Scan for the cell matching the given text and deliver its [x, y] coordinate at center. 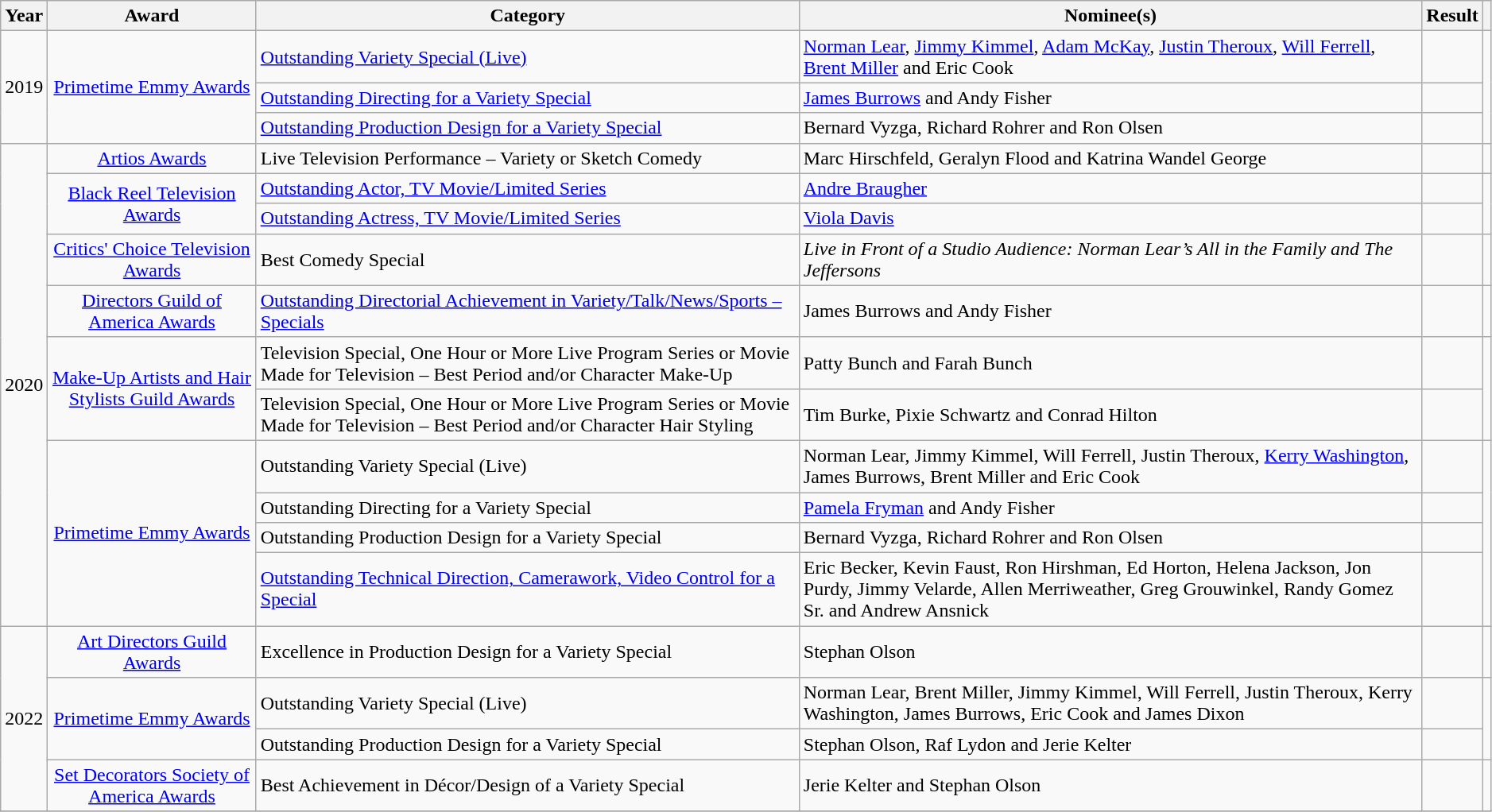
Art Directors Guild Awards [152, 652]
Andre Braugher [1110, 188]
Viola Davis [1110, 218]
Marc Hirschfeld, Geralyn Flood and Katrina Wandel George [1110, 158]
Patty Bunch and Farah Bunch [1110, 362]
Outstanding Actor, TV Movie/Limited Series [528, 188]
Year [24, 16]
Outstanding Technical Direction, Camerawork, Video Control for a Special [528, 590]
Television Special, One Hour or More Live Program Series or Movie Made for Television – Best Period and/or Character Hair Styling [528, 415]
Result [1452, 16]
Nominee(s) [1110, 16]
Norman Lear, Jimmy Kimmel, Will Ferrell, Justin Theroux, Kerry Washington, James Burrows, Brent Miller and Eric Cook [1110, 466]
Pamela Fryman and Andy Fisher [1110, 508]
Tim Burke, Pixie Schwartz and Conrad Hilton [1110, 415]
Norman Lear, Brent Miller, Jimmy Kimmel, Will Ferrell, Justin Theroux, Kerry Washington, James Burrows, Eric Cook and James Dixon [1110, 704]
Category [528, 16]
Jerie Kelter and Stephan Olson [1110, 785]
Norman Lear, Jimmy Kimmel, Adam McKay, Justin Theroux, Will Ferrell, Brent Miller and Eric Cook [1110, 57]
Live Television Performance – Variety or Sketch Comedy [528, 158]
Black Reel Television Awards [152, 203]
Television Special, One Hour or More Live Program Series or Movie Made for Television – Best Period and/or Character Make-Up [528, 362]
Stephan Olson, Raf Lydon and Jerie Kelter [1110, 744]
Excellence in Production Design for a Variety Special [528, 652]
2019 [24, 87]
2020 [24, 385]
Critics' Choice Television Awards [152, 259]
Award [152, 16]
Best Comedy Special [528, 259]
2022 [24, 718]
Outstanding Actress, TV Movie/Limited Series [528, 218]
Stephan Olson [1110, 652]
Artios Awards [152, 158]
Set Decorators Society of America Awards [152, 785]
Directors Guild of America Awards [152, 311]
Make-Up Artists and Hair Stylists Guild Awards [152, 389]
Live in Front of a Studio Audience: Norman Lear’s All in the Family and The Jeffersons [1110, 259]
Best Achievement in Décor/Design of a Variety Special [528, 785]
Outstanding Directorial Achievement in Variety/Talk/News/Sports – Specials [528, 311]
